Return the (x, y) coordinate for the center point of the cell that contains the specified text.  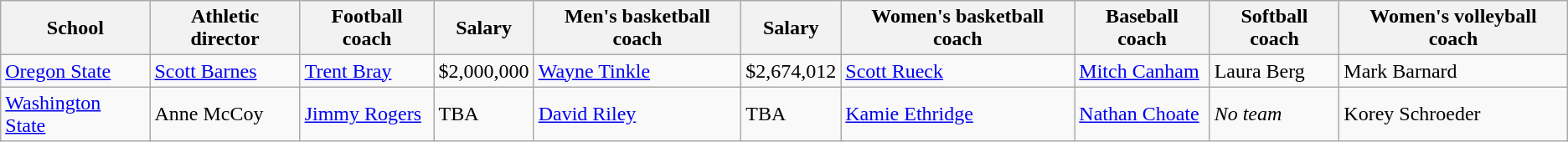
Oregon State (75, 71)
Nathan Choate (1142, 114)
Scott Rueck (958, 71)
School (75, 28)
Korey Schroeder (1453, 114)
Scott Barnes (224, 71)
Mark Barnard (1453, 71)
Trent Bray (367, 71)
Men's basketball coach (637, 28)
Women's volleyball coach (1453, 28)
No team (1275, 114)
$2,000,000 (484, 71)
Women's basketball coach (958, 28)
David Riley (637, 114)
Washington State (75, 114)
Football coach (367, 28)
Athletic director (224, 28)
Kamie Ethridge (958, 114)
Mitch Canham (1142, 71)
$2,674,012 (791, 71)
Softball coach (1275, 28)
Baseball coach (1142, 28)
Laura Berg (1275, 71)
Wayne Tinkle (637, 71)
Jimmy Rogers (367, 114)
Anne McCoy (224, 114)
